Pinpoint the cell where the given text exists, returning its (X, Y) midpoint coordinate. 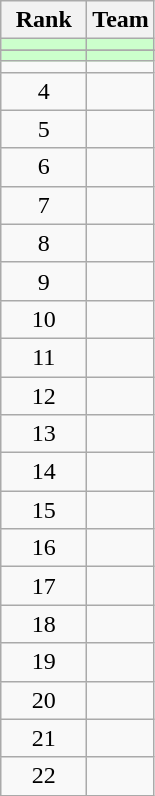
10 (44, 319)
13 (44, 434)
15 (44, 510)
8 (44, 243)
4 (44, 91)
17 (44, 586)
18 (44, 624)
12 (44, 395)
20 (44, 700)
5 (44, 129)
16 (44, 548)
19 (44, 662)
21 (44, 738)
9 (44, 281)
7 (44, 205)
Team (121, 20)
22 (44, 776)
14 (44, 472)
Rank (44, 20)
11 (44, 357)
6 (44, 167)
